Find where the given text appears and provide that cell's center as (x, y) coordinate. 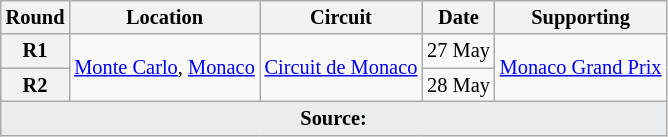
R1 (36, 51)
R2 (36, 85)
Circuit de Monaco (342, 68)
Monaco Grand Prix (581, 68)
Supporting (581, 17)
27 May (458, 51)
28 May (458, 85)
Date (458, 17)
Source: (334, 118)
Circuit (342, 17)
Monte Carlo, Monaco (164, 68)
Round (36, 17)
Location (164, 17)
